Return the (X, Y) coordinate for the center point of the cell that contains the specified text.  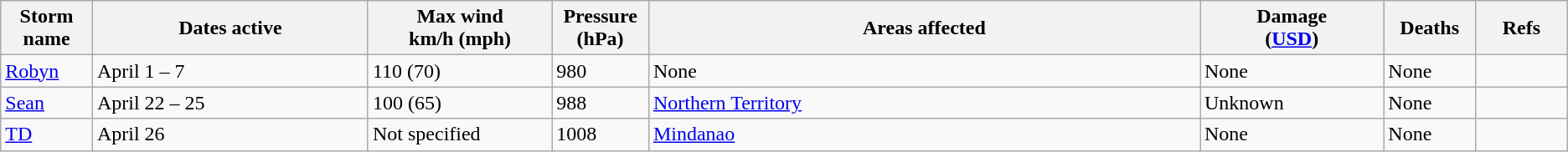
Northern Territory (924, 103)
April 1 – 7 (230, 71)
Damage(USD) (1292, 28)
Max windkm/h (mph) (459, 28)
110 (70) (459, 71)
TD (47, 134)
Pressure(hPa) (601, 28)
April 22 – 25 (230, 103)
April 26 (230, 134)
Areas affected (924, 28)
Refs (1521, 28)
Dates active (230, 28)
1008 (601, 134)
Robyn (47, 71)
Sean (47, 103)
Storm name (47, 28)
Deaths (1430, 28)
Mindanao (924, 134)
Unknown (1292, 103)
Not specified (459, 134)
988 (601, 103)
980 (601, 71)
100 (65) (459, 103)
